Pinpoint the cell where the given text exists, returning its (x, y) midpoint coordinate. 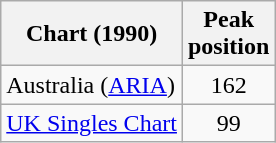
UK Singles Chart (92, 123)
162 (228, 85)
99 (228, 123)
Chart (1990) (92, 34)
Australia (ARIA) (92, 85)
Peakposition (228, 34)
